From the cell containing the given text, extract its center point as [x, y] coordinate. 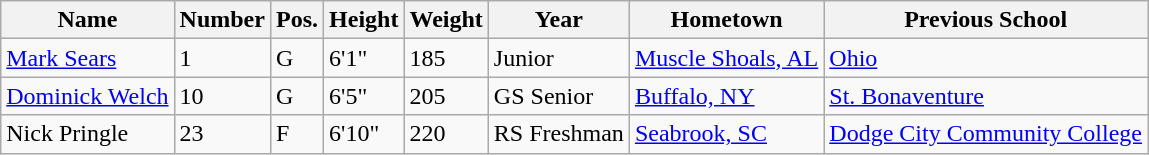
6'10" [364, 134]
Weight [446, 20]
Dominick Welch [88, 96]
205 [446, 96]
10 [222, 96]
Pos. [296, 20]
St. Bonaventure [986, 96]
GS Senior [558, 96]
6'1" [364, 58]
Hometown [726, 20]
1 [222, 58]
Muscle Shoals, AL [726, 58]
Name [88, 20]
Year [558, 20]
6'5" [364, 96]
Buffalo, NY [726, 96]
Junior [558, 58]
Number [222, 20]
Nick Pringle [88, 134]
Dodge City Community College [986, 134]
185 [446, 58]
Height [364, 20]
Seabrook, SC [726, 134]
Previous School [986, 20]
Mark Sears [88, 58]
Ohio [986, 58]
23 [222, 134]
RS Freshman [558, 134]
220 [446, 134]
F [296, 134]
